Return the [x, y] coordinate for the center point of the cell that contains the specified text.  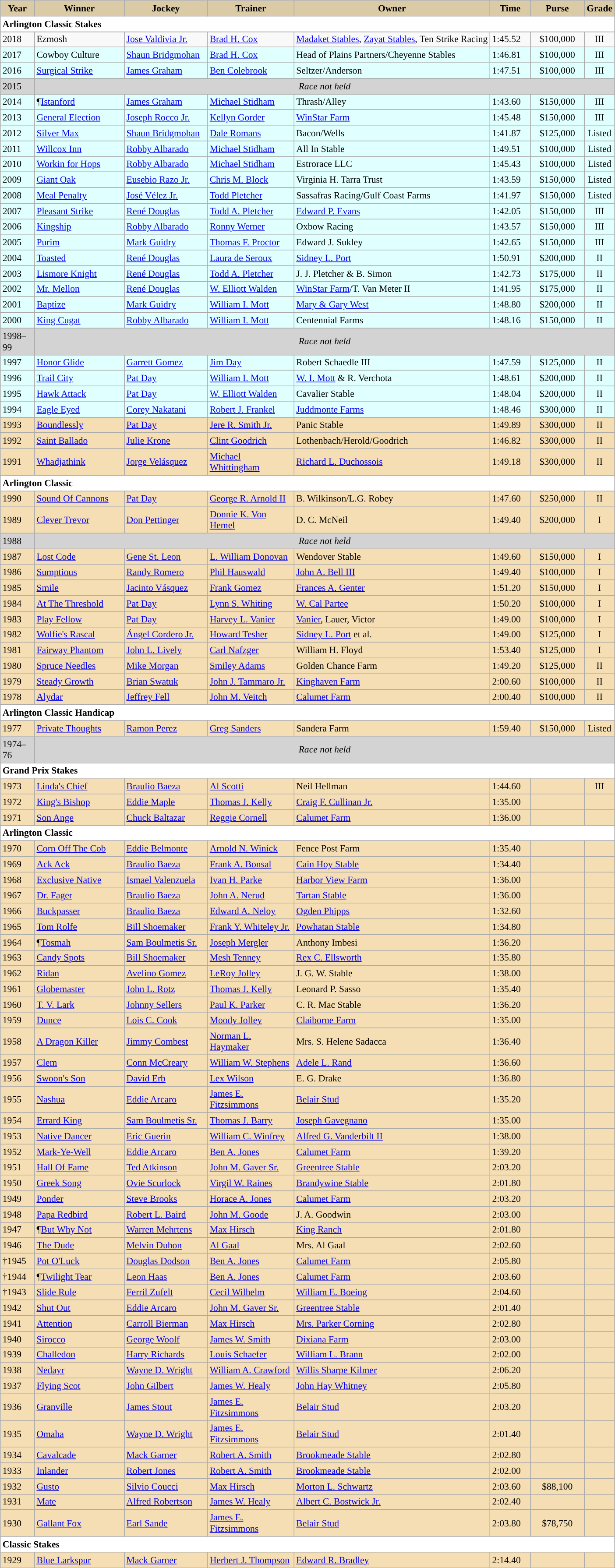
Sidney L. Port [392, 258]
Jose Valdivia Jr. [166, 39]
1:43.59 [510, 180]
C. R. Mac Stable [392, 1005]
2012 [18, 133]
$88,100 [557, 1487]
David Erb [166, 1078]
Grade [600, 8]
Challedon [79, 1355]
Randy Romero [166, 572]
Kinghaven Farm [392, 682]
Ronny Werner [251, 227]
Joseph Gavegnano [392, 1121]
Pot O'Luck [79, 1261]
2:06.20 [510, 1370]
1:41.95 [510, 289]
2006 [18, 227]
Ridan [79, 974]
Workin for Hops [79, 164]
$250,000 [557, 499]
John J. Tammaro Jr. [251, 682]
Lost Code [79, 557]
Greek Song [79, 1183]
1:48.16 [510, 321]
William W. Stephens [251, 1063]
1968 [18, 880]
Morton L. Schwartz [392, 1487]
1:35.80 [510, 958]
Al Scotti [251, 787]
1973 [18, 787]
1:42.05 [510, 211]
1:39.20 [510, 1152]
Brandywine Stable [392, 1183]
E. G. Drake [392, 1078]
Thrash/Alley [392, 102]
Grand Prix Stakes [307, 771]
Michael Whittingham [251, 462]
Centennial Farms [392, 321]
2:14.40 [510, 1560]
Classic Stakes [307, 1544]
Jorge Velásquez [166, 462]
Howard Tesher [251, 635]
T. V. Lark [79, 1005]
1:49.18 [510, 462]
Clint Goodrich [251, 441]
Juddmonte Farms [392, 410]
1961 [18, 989]
2014 [18, 102]
Nedayr [79, 1370]
Wolfie's Rascal [79, 635]
Ezmosh [79, 39]
W. I. Mott & R. Verchota [392, 378]
Ferril Zufelt [166, 1293]
1:50.91 [510, 258]
Private Thoughts [79, 728]
1978 [18, 697]
1:51.20 [510, 588]
Jacinto Vásquez [166, 588]
Nashua [79, 1099]
1964 [18, 943]
Arnold N. Winick [251, 849]
1932 [18, 1487]
D. C. McNeil [392, 520]
Globemaster [79, 989]
2:03.80 [510, 1523]
1963 [18, 958]
Mrs. Parker Corning [392, 1324]
1959 [18, 1021]
Eagle Eyed [79, 410]
1977 [18, 728]
Smiley Adams [251, 666]
At The Threshold [79, 604]
Steve Brooks [166, 1199]
Avelino Gomez [166, 974]
1:48.46 [510, 410]
Alydar [79, 697]
John L. Rotz [166, 989]
2001 [18, 305]
Edward R. Bradley [392, 1560]
1:36.60 [510, 1063]
1:45.43 [510, 164]
Madaket Stables, Zayat Stables, Ten Strike Racing [392, 39]
Joseph Rocco Jr. [166, 118]
2013 [18, 118]
Gallant Fox [79, 1523]
John L. Lively [166, 650]
Willcox Inn [79, 149]
Chris M. Block [251, 180]
Toasted [79, 258]
Harbor View Farm [392, 880]
Gusto [79, 1487]
Leonard P. Sasso [392, 989]
1987 [18, 557]
Head of Plains Partners/Cheyenne Stables [392, 55]
1988 [18, 541]
Louis Schaefer [251, 1355]
Omaha [79, 1434]
1:48.80 [510, 305]
2011 [18, 149]
John A. Nerud [251, 896]
1979 [18, 682]
Trail City [79, 378]
1:35.20 [510, 1099]
Ángel Cordero Jr. [166, 635]
Buckpasser [79, 911]
King Cugat [79, 321]
Papa Redbird [79, 1215]
Sound Of Cannons [79, 499]
Ramon Perez [166, 728]
Melvin Duhon [166, 1246]
Tom Rolfe [79, 927]
1930 [18, 1523]
1960 [18, 1005]
1:47.51 [510, 71]
Thomas F. Proctor [251, 243]
Harvey L. Vanier [251, 619]
Exclusive Native [79, 880]
2:02.60 [510, 1246]
1950 [18, 1183]
Granville [79, 1407]
Robert J. Frankel [251, 410]
Eric Guerin [166, 1137]
Willis Sharpe Kilmer [392, 1370]
1983 [18, 619]
Fairway Phantom [79, 650]
Leon Haas [166, 1277]
All In Stable [392, 149]
1947 [18, 1230]
2003 [18, 274]
Sassafras Racing/Gulf Coast Farms [392, 196]
1991 [18, 462]
Inlander [79, 1471]
1941 [18, 1324]
1935 [18, 1434]
2010 [18, 164]
2015 [18, 86]
Boundlessly [79, 425]
Paul K. Parker [251, 1005]
1990 [18, 499]
1957 [18, 1063]
Cain Hoy Stable [392, 865]
Joseph Mergler [251, 943]
Thomas J. Barry [251, 1121]
1949 [18, 1199]
Baptize [79, 305]
James Stout [166, 1407]
Robert Schaedle III [392, 363]
1933 [18, 1471]
Carl Nafzger [251, 650]
1:41.97 [510, 196]
Silvio Coucci [166, 1487]
2002 [18, 289]
Todd Pletcher [251, 196]
Mike Morgan [166, 666]
John M. Goode [251, 1215]
1:45.48 [510, 118]
Julie Krone [166, 441]
John Gilbert [166, 1386]
1:34.40 [510, 865]
Horace A. Jones [251, 1199]
Frances A. Genter [392, 588]
1:46.82 [510, 441]
1966 [18, 911]
Ack Ack [79, 865]
Albert C. Bostwick Jr. [392, 1502]
Cowboy Culture [79, 55]
Jockey [166, 8]
1955 [18, 1099]
1:45.52 [510, 39]
Bacon/Wells [392, 133]
1974–76 [18, 750]
Ivan H. Parke [251, 880]
Frank Gomez [251, 588]
1989 [18, 520]
J. G. W. Stable [392, 974]
1:32.60 [510, 911]
2008 [18, 196]
General Election [79, 118]
Ponder [79, 1199]
1954 [18, 1121]
Owner [392, 8]
King Ranch [392, 1230]
1:53.40 [510, 650]
Eddie Maple [166, 802]
†1943 [18, 1293]
1:48.61 [510, 378]
Carroll Bierman [166, 1324]
WinStar Farm/T. Van Meter II [392, 289]
1:42.73 [510, 274]
1936 [18, 1407]
1:48.04 [510, 394]
Year [18, 8]
Spruce Needles [79, 666]
Arlington Classic Handicap [307, 713]
1:49.60 [510, 557]
1992 [18, 441]
LeRoy Jolley [251, 974]
1972 [18, 802]
Whadjathink [79, 462]
Johnny Sellers [166, 1005]
1993 [18, 425]
Robert L. Baird [166, 1215]
1951 [18, 1168]
William H. Floyd [392, 650]
Sidney L. Port et al. [392, 635]
2009 [18, 180]
Eusebio Razo Jr. [166, 180]
Saint Ballado [79, 441]
Frank Y. Whiteley Jr. [251, 927]
Dale Romans [251, 133]
Alfred G. Vanderbilt II [392, 1137]
1956 [18, 1078]
Edward P. Evans [392, 211]
†1945 [18, 1261]
Warren Mehrtens [166, 1230]
Ovie Scurlock [166, 1183]
Pleasant Strike [79, 211]
King's Bishop [79, 802]
Oxbow Racing [392, 227]
Hawk Attack [79, 394]
Play Fellow [79, 619]
Time [510, 8]
Earl Sande [166, 1523]
Adele L. Rand [392, 1063]
¶But Why Not [79, 1230]
Tartan Stable [392, 896]
Ted Atkinson [166, 1168]
Seltzer/Anderson [392, 71]
1985 [18, 588]
1958 [18, 1042]
Cavalcade [79, 1455]
J. A. Goodwin [392, 1215]
Corey Nakatani [166, 410]
Reggie Cornell [251, 818]
1969 [18, 865]
Greg Sanders [251, 728]
Brian Swatuk [166, 682]
Phil Hauswald [251, 572]
Craig F. Cullinan Jr. [392, 802]
2:00.60 [510, 682]
1:36.80 [510, 1078]
¶Istanford [79, 102]
1:42.65 [510, 243]
2017 [18, 55]
Cavalier Stable [392, 394]
Donnie K. Von Hemel [251, 520]
1:46.81 [510, 55]
2000 [18, 321]
Sumptious [79, 572]
¶Twilight Tear [79, 1277]
W. Cal Partee [392, 604]
John Hay Whitney [392, 1386]
2004 [18, 258]
Clem [79, 1063]
Mary & Gary West [392, 305]
Son Ange [79, 818]
Dr. Fager [79, 896]
1970 [18, 849]
2018 [18, 39]
1940 [18, 1339]
1997 [18, 363]
Panic Stable [392, 425]
Mesh Tenney [251, 958]
William E. Boeing [392, 1293]
Laura de Seroux [251, 258]
Mr. Mellon [79, 289]
1:44.60 [510, 787]
Errard King [79, 1121]
1:49.89 [510, 425]
1952 [18, 1152]
1995 [18, 394]
1982 [18, 635]
1994 [18, 410]
Attention [79, 1324]
Anthony Imbesi [392, 943]
2:00.40 [510, 697]
L. William Donovan [251, 557]
1953 [18, 1137]
Smile [79, 588]
1:41.87 [510, 133]
1998–99 [18, 342]
Al Gaal [251, 1246]
Purse [557, 8]
Giant Oak [79, 180]
Eddie Belmonte [166, 849]
John M. Veitch [251, 697]
Don Pettinger [166, 520]
1967 [18, 896]
1962 [18, 974]
Silver Max [79, 133]
J. J. Pletcher & B. Simon [392, 274]
John A. Bell III [392, 572]
Surgical Strike [79, 71]
1948 [18, 1215]
Chuck Baltazar [166, 818]
1996 [18, 378]
Rex C. Ellsworth [392, 958]
Wendover Stable [392, 557]
Harry Richards [166, 1355]
Jeffrey Fell [166, 697]
Kingship [79, 227]
Dixiana Farm [392, 1339]
Native Dancer [79, 1137]
Edward A. Neloy [251, 911]
Vanier, Lauer, Victor [392, 619]
Garrett Gomez [166, 363]
1986 [18, 572]
Virgil W. Raines [251, 1183]
William A. Crawford [251, 1370]
Corn Off The Cob [79, 849]
1:49.51 [510, 149]
1981 [18, 650]
William L. Brann [392, 1355]
Ogden Phipps [392, 911]
Kellyn Gorder [251, 118]
1:47.59 [510, 363]
Slide Rule [79, 1293]
Cecil Wilhelm [251, 1293]
George Woolf [166, 1339]
Arlington Classic Stakes [307, 24]
2005 [18, 243]
Gene St. Leon [166, 557]
Fence Post Farm [392, 849]
B. Wilkinson/L.G. Robey [392, 499]
Alfred Robertson [166, 1502]
Lynn S. Whiting [251, 604]
1:36.40 [510, 1042]
Frank A. Bonsal [251, 865]
José Vélez Jr. [166, 196]
Lex Wilson [251, 1078]
Candy Spots [79, 958]
¶Tosmah [79, 943]
1:34.80 [510, 927]
2:04.60 [510, 1293]
1980 [18, 666]
James W. Smith [251, 1339]
The Dude [79, 1246]
1937 [18, 1386]
Blue Larkspur [79, 1560]
1984 [18, 604]
Mrs. Al Gaal [392, 1246]
Estrorace LLC [392, 164]
Powhatan Stable [392, 927]
Ismael Valenzuela [166, 880]
Swoon's Son [79, 1078]
Sirocco [79, 1339]
Dunce [79, 1021]
A Dragon Killer [79, 1042]
1971 [18, 818]
1934 [18, 1455]
†1944 [18, 1277]
Edward J. Sukley [392, 243]
Hall Of Fame [79, 1168]
2016 [18, 71]
Moody Jolley [251, 1021]
Norman L. Haymaker [251, 1042]
Richard L. Duchossois [392, 462]
Mrs. S. Helene Sadacca [392, 1042]
1:59.40 [510, 728]
1942 [18, 1308]
Lothenbach/Herold/Goodrich [392, 441]
Mark-Ye-Well [79, 1152]
1938 [18, 1370]
1965 [18, 927]
1939 [18, 1355]
Trainer [251, 8]
1946 [18, 1246]
Meal Penalty [79, 196]
Conn McCreary [166, 1063]
Winner [79, 8]
Robert Jones [166, 1471]
William C. Winfrey [251, 1137]
2007 [18, 211]
Clever Trevor [79, 520]
1931 [18, 1502]
Shut Out [79, 1308]
Jim Day [251, 363]
1:49.20 [510, 666]
WinStar Farm [392, 118]
Golden Chance Farm [392, 666]
1:43.57 [510, 227]
Purim [79, 243]
Steady Growth [79, 682]
Virginia H. Tarra Trust [392, 180]
Douglas Dodson [166, 1261]
Jimmy Combest [166, 1042]
Claiborne Farm [392, 1021]
Lois C. Cook [166, 1021]
Ben Colebrook [251, 71]
Jere R. Smith Jr. [251, 425]
Honor Glide [79, 363]
$78,750 [557, 1523]
Neil Hellman [392, 787]
Linda's Chief [79, 787]
Mate [79, 1502]
1929 [18, 1560]
1:50.20 [510, 604]
2:02.40 [510, 1502]
Sandera Farm [392, 728]
George R. Arnold II [251, 499]
1:43.60 [510, 102]
1:47.60 [510, 499]
Lismore Knight [79, 274]
Flying Scot [79, 1386]
Herbert J. Thompson [251, 1560]
